From the cell containing the given text, extract its center point as (x, y) coordinate. 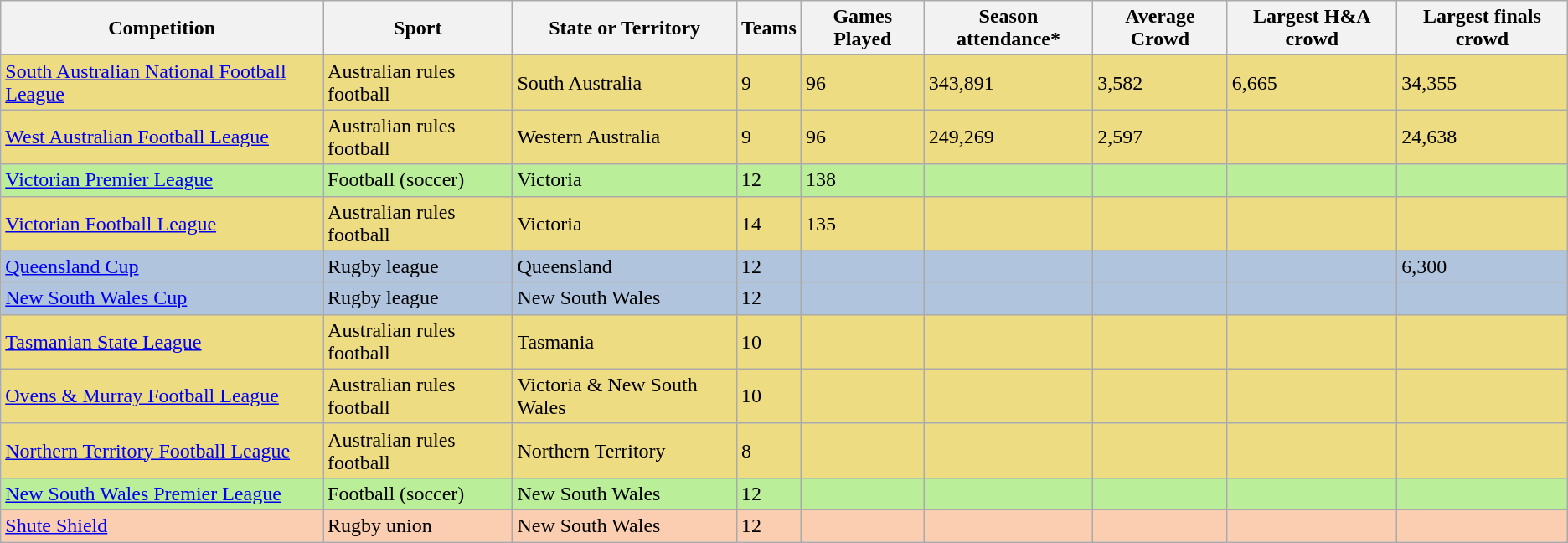
6,300 (1483, 266)
Victorian Football League (162, 223)
Shute Shield (162, 525)
Average Crowd (1161, 28)
2,597 (1161, 137)
West Australian Football League (162, 137)
New South Wales Premier League (162, 494)
Largest H&A crowd (1312, 28)
State or Territory (625, 28)
249,269 (1008, 137)
135 (863, 223)
Northern Territory (625, 451)
Victorian Premier League (162, 180)
Sport (418, 28)
24,638 (1483, 137)
Season attendance* (1008, 28)
3,582 (1161, 82)
Queensland Cup (162, 266)
South Australian National Football League (162, 82)
South Australia (625, 82)
Victoria & New South Wales (625, 396)
Rugby union (418, 525)
Teams (769, 28)
Western Australia (625, 137)
34,355 (1483, 82)
6,665 (1312, 82)
Competition (162, 28)
Northern Territory Football League (162, 451)
Ovens & Murray Football League (162, 396)
New South Wales Cup (162, 298)
8 (769, 451)
Queensland (625, 266)
138 (863, 180)
Tasmanian State League (162, 342)
14 (769, 223)
Tasmania (625, 342)
343,891 (1008, 82)
Largest finals crowd (1483, 28)
Games Played (863, 28)
